Scan for the cell matching the given text and deliver its [x, y] coordinate at center. 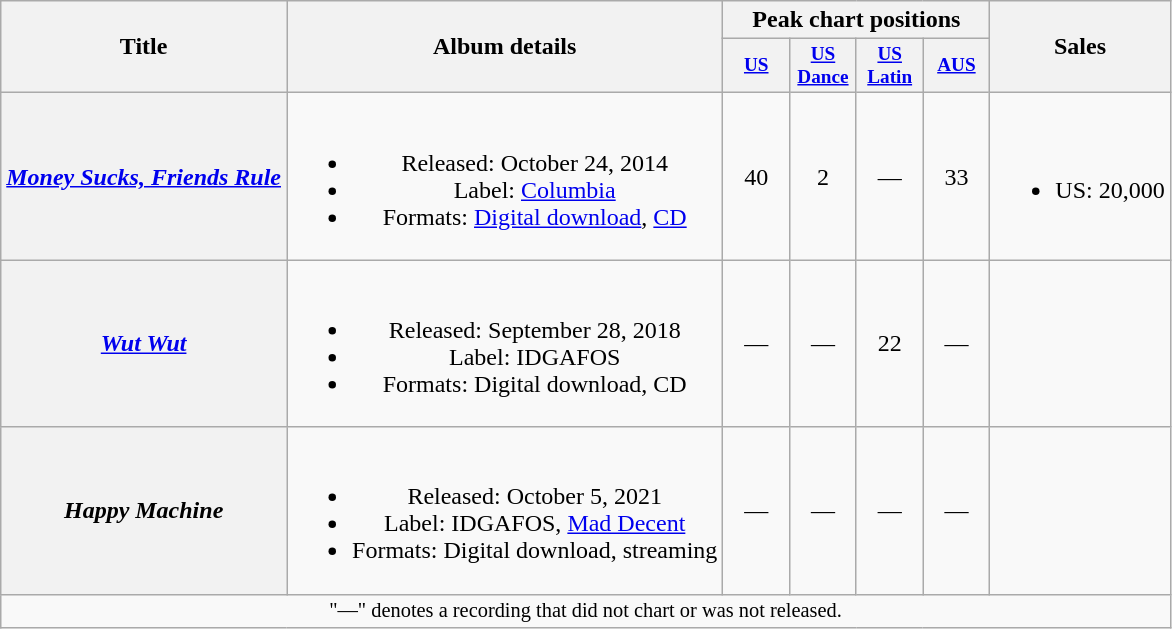
US: 20,000 [1080, 176]
USDance [824, 66]
33 [956, 176]
Album details [505, 47]
"—" denotes a recording that did not chart or was not released. [586, 611]
Wut Wut [144, 344]
Released: October 5, 2021Label: IDGAFOS, Mad DecentFormats: Digital download, streaming [505, 510]
AUS [956, 66]
Money Sucks, Friends Rule [144, 176]
2 [824, 176]
Peak chart positions [856, 20]
22 [890, 344]
Released: September 28, 2018Label: IDGAFOSFormats: Digital download, CD [505, 344]
Title [144, 47]
40 [756, 176]
USLatin [890, 66]
Released: October 24, 2014Label: ColumbiaFormats: Digital download, CD [505, 176]
Sales [1080, 47]
US [756, 66]
Happy Machine [144, 510]
